Provide the [x, y] coordinate of the cell's center where the given text is located.  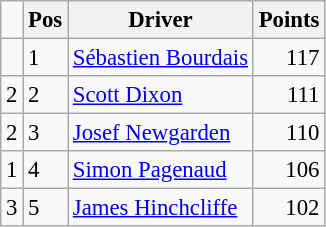
Scott Dixon [161, 95]
5 [46, 208]
111 [288, 95]
Driver [161, 20]
Points [288, 20]
102 [288, 208]
Josef Newgarden [161, 133]
Sébastien Bourdais [161, 58]
117 [288, 58]
Simon Pagenaud [161, 170]
Pos [46, 20]
4 [46, 170]
106 [288, 170]
James Hinchcliffe [161, 208]
110 [288, 133]
